Search for the cell housing the specified text and yield its [x, y] center coordinate. 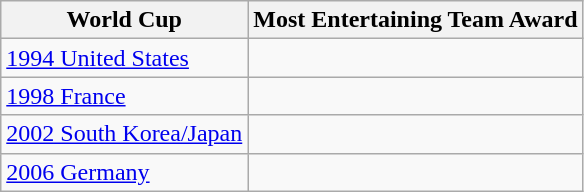
2006 Germany [124, 172]
Most Entertaining Team Award [416, 20]
World Cup [124, 20]
2002 South Korea/Japan [124, 134]
1994 United States [124, 58]
1998 France [124, 96]
